Extract the (x, y) coordinate from the center of the cell holding the provided text.  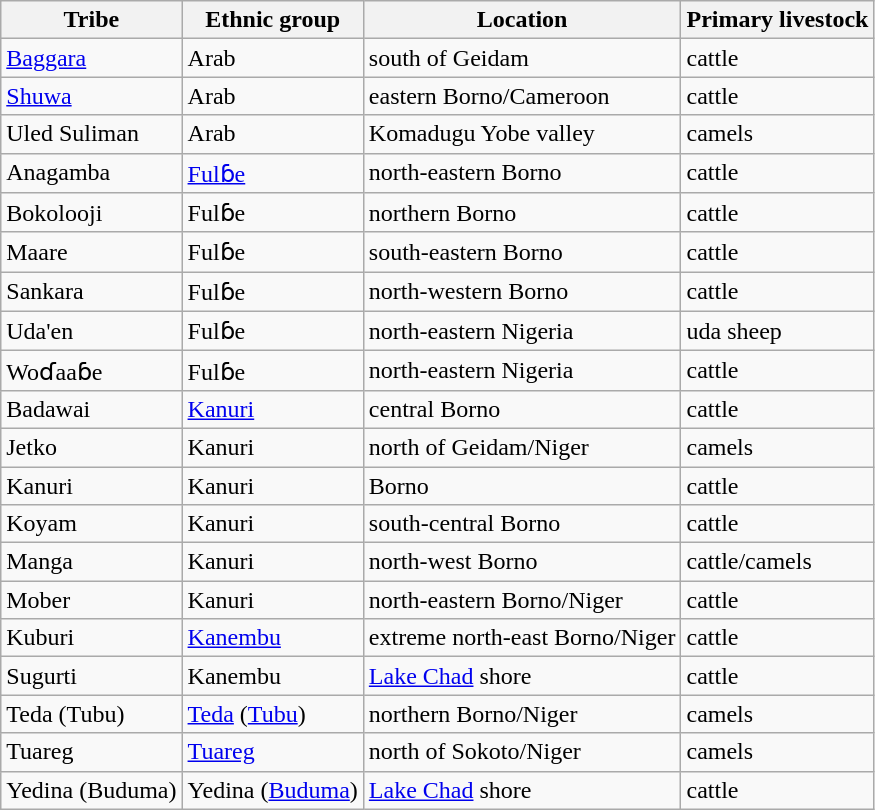
Manga (92, 562)
cattle/camels (778, 562)
north of Sokoto/Niger (522, 752)
Anagamba (92, 173)
north of Geidam/Niger (522, 447)
Location (522, 20)
Uled Suliman (92, 134)
Kuburi (92, 638)
Ethnic group (272, 20)
Mober (92, 600)
Sugurti (92, 676)
central Borno (522, 409)
north-eastern Borno/Niger (522, 600)
Primary livestock (778, 20)
uda sheep (778, 331)
Tribe (92, 20)
northern Borno/Niger (522, 714)
Maare (92, 252)
eastern Borno/Cameroon (522, 96)
Badawai (92, 409)
Bokolooji (92, 213)
northern Borno (522, 213)
Jetko (92, 447)
Woɗaaɓe (92, 371)
north-eastern Borno (522, 173)
Komadugu Yobe valley (522, 134)
south-central Borno (522, 524)
Borno (522, 485)
south-eastern Borno (522, 252)
north-west Borno (522, 562)
Shuwa (92, 96)
Uda'en (92, 331)
north-western Borno (522, 292)
Sankara (92, 292)
Baggara (92, 58)
Koyam (92, 524)
south of Geidam (522, 58)
extreme north-east Borno/Niger (522, 638)
